Scan for the cell matching the given text and deliver its [x, y] coordinate at center. 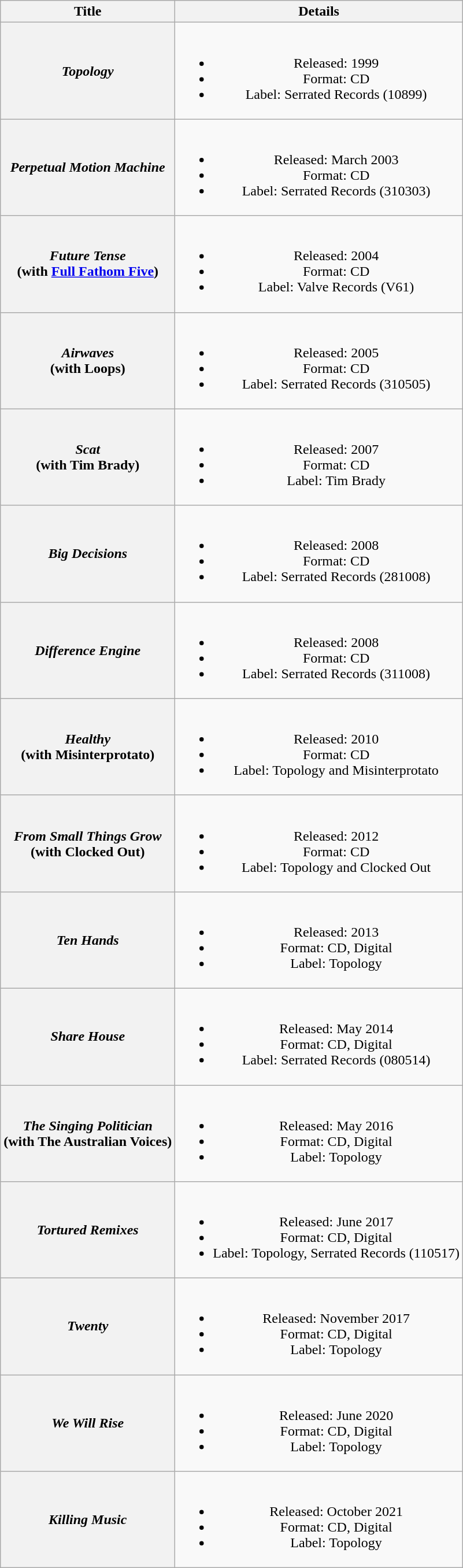
Released: October 2021Format: CD, DigitalLabel: Topology [319, 1519]
Title [88, 12]
Topology [88, 71]
Perpetual Motion Machine [88, 168]
Future Tense (with Full Fathom Five) [88, 264]
Details [319, 12]
From Small Things Grow (with Clocked Out) [88, 843]
Released: 1999Format: CDLabel: Serrated Records (10899) [319, 71]
Released: 2004Format: CDLabel: Valve Records (V61) [319, 264]
Released: 2007Format: CDLabel: Tim Brady [319, 457]
Released: May 2014Format: CD, DigitalLabel: Serrated Records (080514) [319, 1036]
Released: June 2017Format: CD, DigitalLabel: Topology, Serrated Records (110517) [319, 1230]
Released: March 2003Format: CDLabel: Serrated Records (310303) [319, 168]
Released: 2008Format: CDLabel: Serrated Records (311008) [319, 650]
Big Decisions [88, 554]
Released: June 2020Format: CD, DigitalLabel: Topology [319, 1423]
Released: May 2016Format: CD, DigitalLabel: Topology [319, 1133]
Released: 2005Format: CDLabel: Serrated Records (310505) [319, 361]
Ten Hands [88, 940]
Killing Music [88, 1519]
Released: 2010Format: CDLabel: Topology and Misinterprotato [319, 747]
Twenty [88, 1326]
Healthy (with Misinterprotato) [88, 747]
Released: 2008Format: CDLabel: Serrated Records (281008) [319, 554]
Released: November 2017Format: CD, DigitalLabel: Topology [319, 1326]
Difference Engine [88, 650]
Airwaves (with Loops) [88, 361]
The Singing Politician (with The Australian Voices) [88, 1133]
Share House [88, 1036]
Released: 2013Format: CD, DigitalLabel: Topology [319, 940]
Released: 2012Format: CDLabel: Topology and Clocked Out [319, 843]
Scat (with Tim Brady) [88, 457]
Tortured Remixes [88, 1230]
We Will Rise [88, 1423]
